Detect which cell encompasses the target text, then output its [x, y] center coordinate. 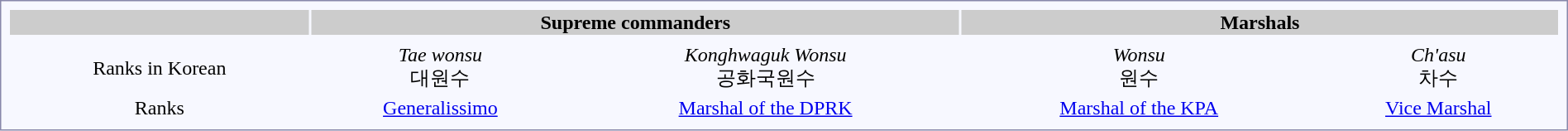
Ranks in Korean [160, 68]
Vice Marshal [1439, 109]
Wonsu 원수 [1140, 68]
Marshals [1260, 22]
Marshal of the KPA [1140, 109]
Ch'asu 차수 [1439, 68]
Ranks [160, 109]
Supreme commanders [635, 22]
Marshal of the DPRK [766, 109]
Tae wonsu대원수 [441, 68]
Generalissimo [441, 109]
Konghwaguk Wonsu 공화국원수 [766, 68]
